Provide the (X, Y) coordinate of the cell's center where the given text is located.  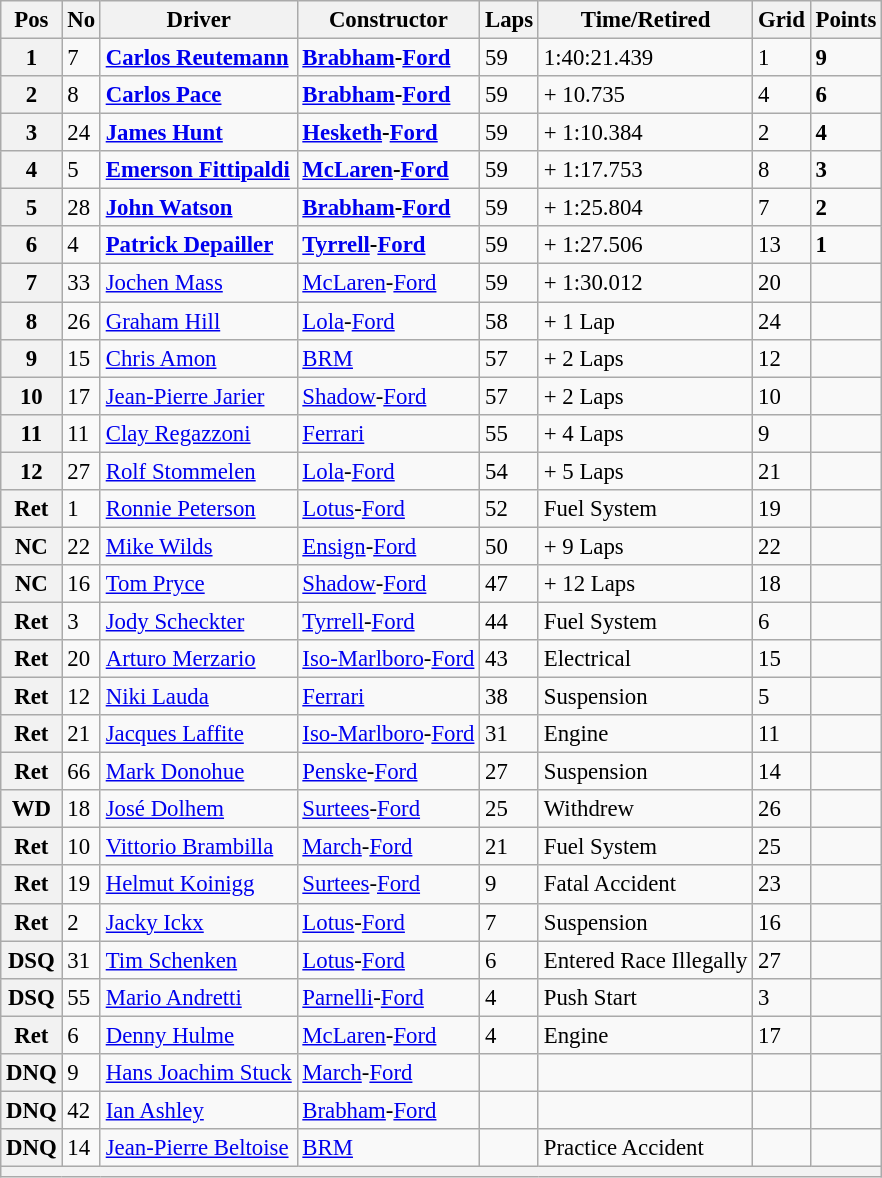
Arturo Merzario (198, 659)
Emerson Fittipaldi (198, 170)
43 (510, 659)
Push Start (645, 997)
13 (782, 245)
Vittorio Brambilla (198, 847)
Withdrew (645, 809)
Jean-Pierre Beltoise (198, 1148)
+ 12 Laps (645, 584)
58 (510, 321)
Jacques Laffite (198, 734)
47 (510, 584)
23 (782, 885)
Laps (510, 20)
José Dolhem (198, 809)
Mario Andretti (198, 997)
1:40:21.439 (645, 58)
+ 1 Lap (645, 321)
Hans Joachim Stuck (198, 1073)
Entered Race Illegally (645, 960)
Mark Donohue (198, 772)
42 (81, 1110)
Jacky Ickx (198, 922)
+ 5 Laps (645, 471)
44 (510, 621)
WD (32, 809)
Ian Ashley (198, 1110)
66 (81, 772)
Jean-Pierre Jarier (198, 396)
Time/Retired (645, 20)
Hesketh-Ford (388, 133)
Mike Wilds (198, 546)
Grid (782, 20)
33 (81, 283)
Tom Pryce (198, 584)
+ 1:30.012 (645, 283)
Ensign-Ford (388, 546)
38 (510, 697)
Carlos Reutemann (198, 58)
+ 1:27.506 (645, 245)
Penske-Ford (388, 772)
No (81, 20)
Electrical (645, 659)
Denny Hulme (198, 1035)
Driver (198, 20)
+ 10.735 (645, 95)
+ 9 Laps (645, 546)
28 (81, 208)
Carlos Pace (198, 95)
50 (510, 546)
Niki Lauda (198, 697)
Chris Amon (198, 358)
54 (510, 471)
Jochen Mass (198, 283)
Constructor (388, 20)
Parnelli-Ford (388, 997)
Rolf Stommelen (198, 471)
Points (846, 20)
Helmut Koinigg (198, 885)
+ 1:10.384 (645, 133)
+ 1:25.804 (645, 208)
+ 1:17.753 (645, 170)
Patrick Depailler (198, 245)
+ 4 Laps (645, 433)
Ronnie Peterson (198, 509)
Jody Scheckter (198, 621)
James Hunt (198, 133)
52 (510, 509)
Graham Hill (198, 321)
John Watson (198, 208)
Tim Schenken (198, 960)
Pos (32, 20)
Clay Regazzoni (198, 433)
Practice Accident (645, 1148)
Fatal Accident (645, 885)
